Find where the given text appears and provide that cell's center as [X, Y] coordinate. 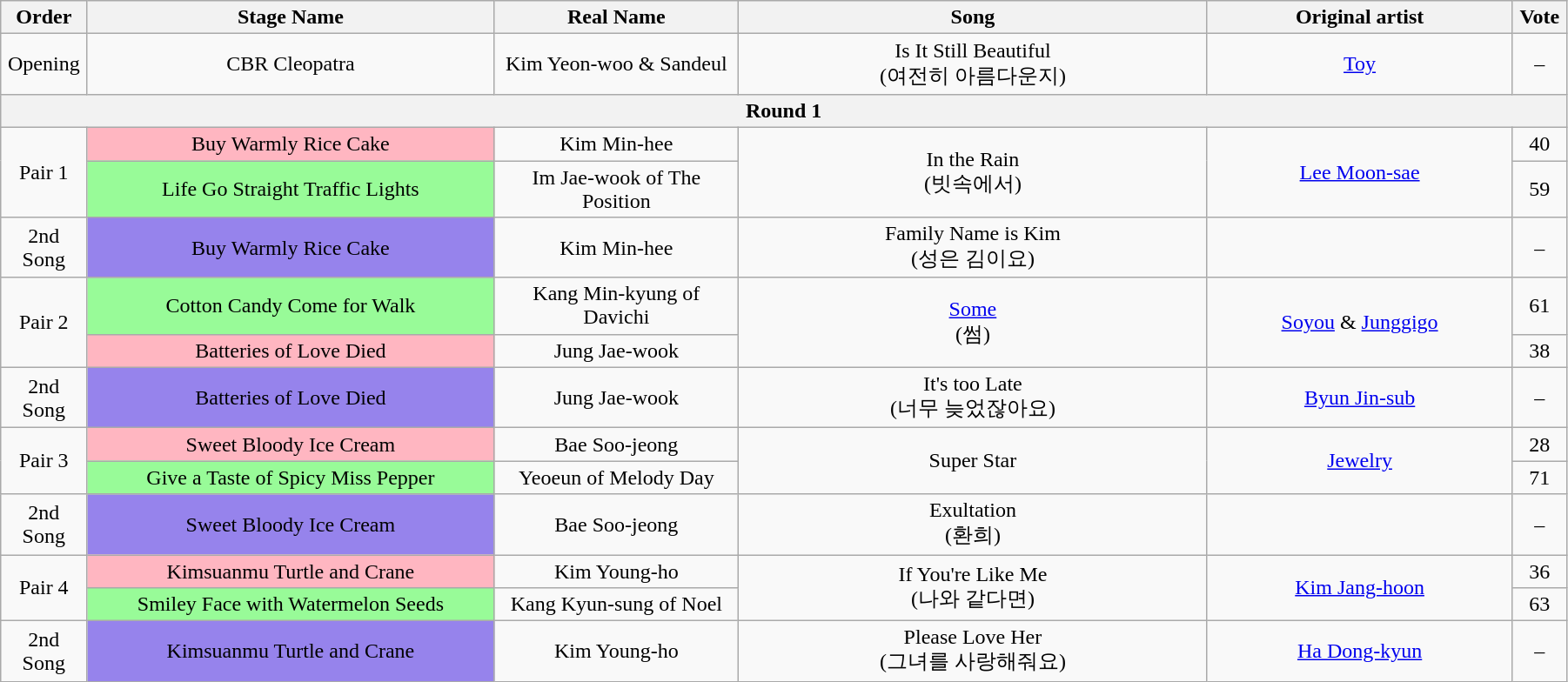
38 [1539, 351]
Jewelry [1359, 461]
Please Love Her(그녀를 사랑해줘요) [973, 652]
59 [1539, 188]
Pair 4 [44, 588]
Kang Min-kyung of Davichi [616, 306]
Order [44, 17]
Toy [1359, 64]
63 [1539, 605]
Super Star [973, 461]
Smiley Face with Watermelon Seeds [291, 605]
Some(썸) [973, 322]
Vote [1539, 17]
Family Name is Kim(성은 김이요) [973, 248]
Kim Yeon-woo & Sandeul [616, 64]
71 [1539, 478]
Stage Name [291, 17]
If You're Like Me(나와 같다면) [973, 588]
In the Rain(빗속에서) [973, 172]
Byun Jin-sub [1359, 398]
Real Name [616, 17]
Pair 1 [44, 172]
Pair 2 [44, 322]
Is It Still Beautiful(여전히 아름다운지) [973, 64]
Kim Jang-hoon [1359, 588]
Im Jae-wook of The Position [616, 188]
36 [1539, 572]
Round 1 [784, 110]
40 [1539, 144]
Cotton Candy Come for Walk [291, 306]
Pair 3 [44, 461]
Yeoeun of Melody Day [616, 478]
Exultation(환희) [973, 525]
CBR Cleopatra [291, 64]
Lee Moon-sae [1359, 172]
Opening [44, 64]
Give a Taste of Spicy Miss Pepper [291, 478]
It's too Late(너무 늦었잖아요) [973, 398]
Soyou & Junggigo [1359, 322]
Kang Kyun-sung of Noel [616, 605]
Song [973, 17]
28 [1539, 445]
Life Go Straight Traffic Lights [291, 188]
Original artist [1359, 17]
61 [1539, 306]
Ha Dong-kyun [1359, 652]
